Detect which cell encompasses the target text, then output its [x, y] center coordinate. 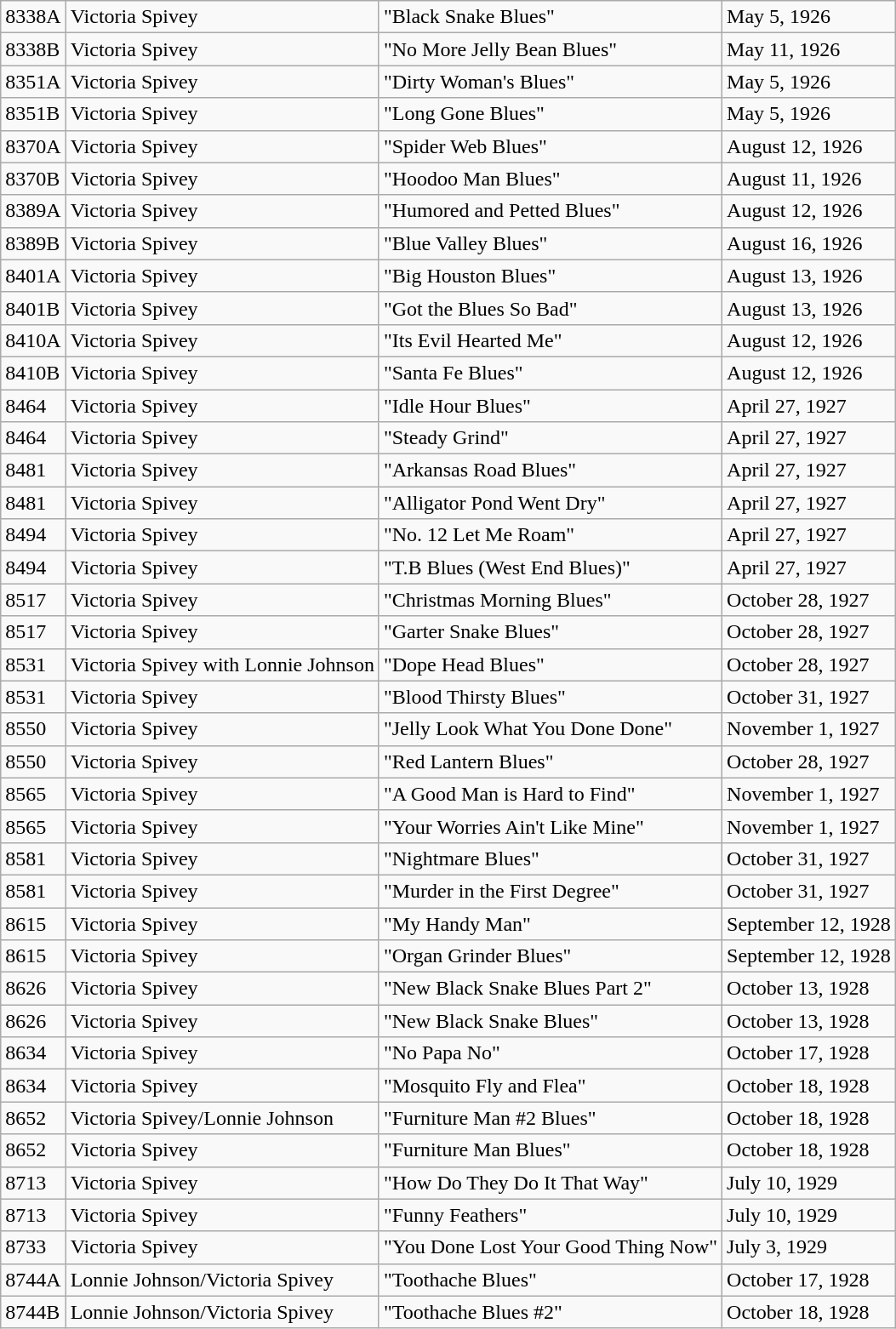
8370B [33, 179]
"A Good Man is Hard to Find" [550, 794]
"Blood Thirsty Blues" [550, 697]
"Toothache Blues" [550, 1280]
"How Do They Do It That Way" [550, 1183]
"Black Snake Blues" [550, 17]
"Your Worries Ain't Like Mine" [550, 826]
May 11, 1926 [809, 49]
August 11, 1926 [809, 179]
"Big Houston Blues" [550, 276]
August 16, 1926 [809, 243]
"Mosquito Fly and Flea" [550, 1086]
"No. 12 Let Me Roam" [550, 535]
8744B [33, 1312]
"Furniture Man #2 Blues" [550, 1118]
"Idle Hour Blues" [550, 406]
"Organ Grinder Blues" [550, 956]
"Garter Snake Blues" [550, 632]
"Dirty Woman's Blues" [550, 82]
"Its Evil Hearted Me" [550, 340]
Victoria Spivey/Lonnie Johnson [222, 1118]
"Blue Valley Blues" [550, 243]
"Red Lantern Blues" [550, 761]
"Got the Blues So Bad" [550, 308]
8744A [33, 1280]
"Jelly Look What You Done Done" [550, 729]
"No Papa No" [550, 1053]
8338A [33, 17]
"Santa Fe Blues" [550, 373]
"My Handy Man" [550, 923]
8351B [33, 114]
8410A [33, 340]
8733 [33, 1247]
July 3, 1929 [809, 1247]
8370A [33, 146]
"Humored and Petted Blues" [550, 211]
"Funny Feathers" [550, 1215]
"Furniture Man Blues" [550, 1150]
8410B [33, 373]
"No More Jelly Bean Blues" [550, 49]
"New Black Snake Blues" [550, 1021]
"Hoodoo Man Blues" [550, 179]
"New Black Snake Blues Part 2" [550, 989]
"Arkansas Road Blues" [550, 471]
8351A [33, 82]
"Dope Head Blues" [550, 664]
"Nightmare Blues" [550, 858]
"Steady Grind" [550, 438]
8389A [33, 211]
"Murder in the First Degree" [550, 891]
8401B [33, 308]
"Long Gone Blues" [550, 114]
"Spider Web Blues" [550, 146]
8401A [33, 276]
8389B [33, 243]
"Toothache Blues #2" [550, 1312]
"Christmas Morning Blues" [550, 600]
"You Done Lost Your Good Thing Now" [550, 1247]
8338B [33, 49]
"T.B Blues (West End Blues)" [550, 568]
"Alligator Pond Went Dry" [550, 503]
Victoria Spivey with Lonnie Johnson [222, 664]
